Identify which cell holds the provided text, then report its (x, y) central coordinate. 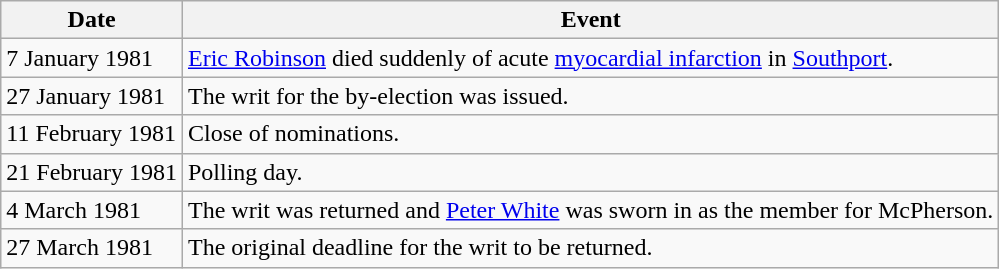
27 March 1981 (92, 248)
Eric Robinson died suddenly of acute myocardial infarction in Southport. (590, 58)
The writ for the by-election was issued. (590, 96)
The original deadline for the writ to be returned. (590, 248)
21 February 1981 (92, 172)
Event (590, 20)
4 March 1981 (92, 210)
Date (92, 20)
27 January 1981 (92, 96)
Close of nominations. (590, 134)
Polling day. (590, 172)
The writ was returned and Peter White was sworn in as the member for McPherson. (590, 210)
7 January 1981 (92, 58)
11 February 1981 (92, 134)
